Determine the (x, y) coordinate at the center of the cell enclosing the given text.  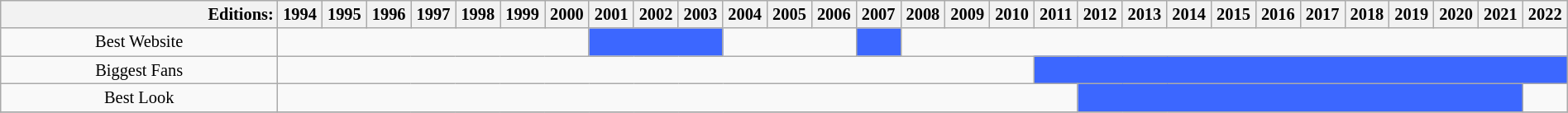
2022 (1545, 15)
1994 (300, 15)
2015 (1234, 15)
2019 (1412, 15)
Biggest Fans (139, 70)
2002 (656, 15)
2008 (923, 15)
1996 (389, 15)
2018 (1367, 15)
2017 (1322, 15)
2020 (1456, 15)
1995 (344, 15)
2004 (745, 15)
2003 (700, 15)
2009 (968, 15)
2005 (790, 15)
2010 (1012, 15)
Editions: (139, 15)
2021 (1500, 15)
1997 (433, 15)
2001 (611, 15)
2000 (566, 15)
Best Website (139, 42)
1999 (523, 15)
2016 (1278, 15)
2014 (1189, 15)
2013 (1145, 15)
2006 (834, 15)
2011 (1055, 15)
1998 (478, 15)
2007 (878, 15)
2012 (1100, 15)
Best Look (139, 98)
